Extract the (X, Y) coordinate from the center of the cell holding the provided text.  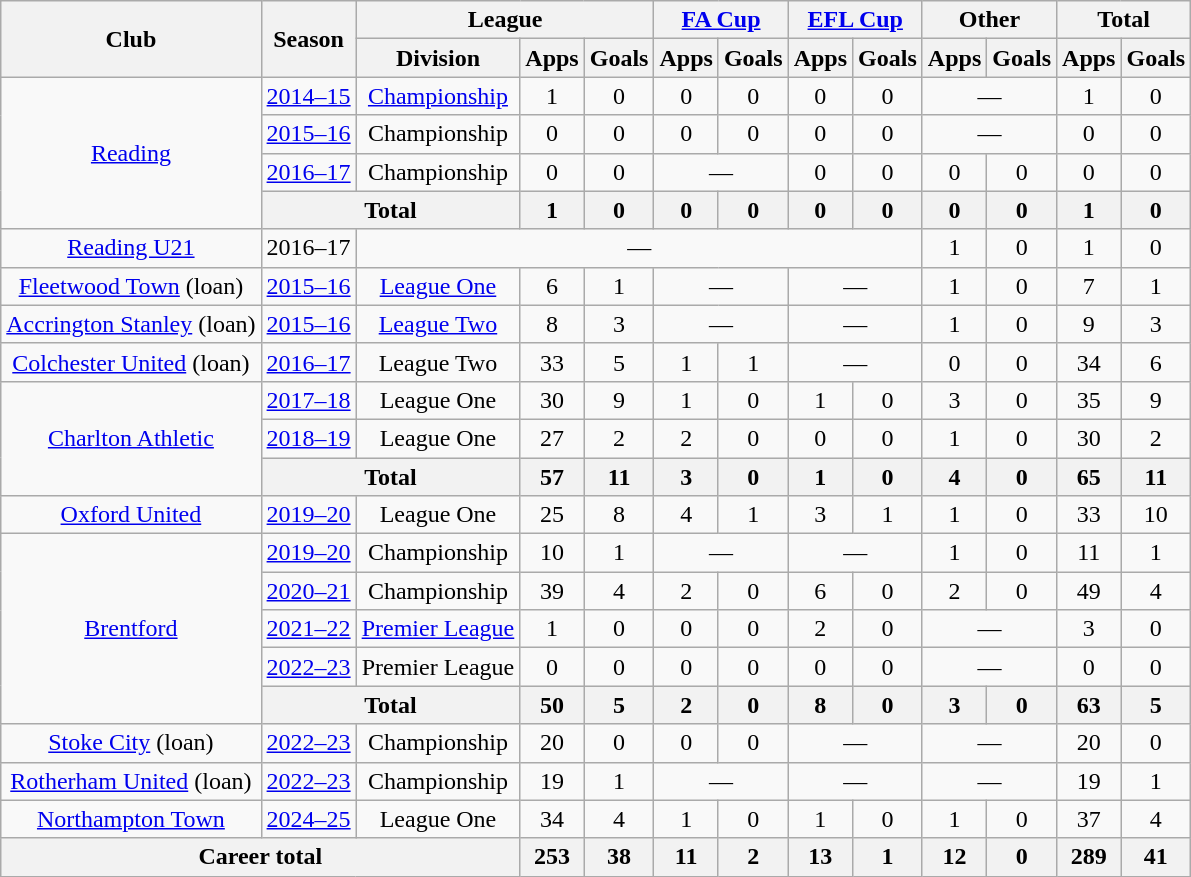
Northampton Town (131, 819)
Career total (260, 857)
Oxford United (131, 515)
Charlton Athletic (131, 438)
63 (1089, 705)
EFL Cup (855, 20)
289 (1089, 857)
7 (1089, 286)
253 (552, 857)
2018–19 (308, 438)
2017–18 (308, 400)
12 (954, 857)
Reading (131, 153)
2024–25 (308, 819)
35 (1089, 400)
27 (552, 438)
FA Cup (721, 20)
Reading U21 (131, 248)
25 (552, 515)
Club (131, 39)
2020–21 (308, 591)
Accrington Stanley (loan) (131, 324)
57 (552, 477)
Colchester United (loan) (131, 362)
Rotherham United (loan) (131, 781)
Season (308, 39)
13 (820, 857)
2014–15 (308, 96)
Fleetwood Town (loan) (131, 286)
49 (1089, 591)
38 (619, 857)
Division (438, 58)
Brentford (131, 629)
39 (552, 591)
41 (1156, 857)
50 (552, 705)
Stoke City (loan) (131, 743)
37 (1089, 819)
65 (1089, 477)
League (505, 20)
Other (989, 20)
2021–22 (308, 629)
